For the text-containing cell, return its midpoint in [x, y] coordinate format. 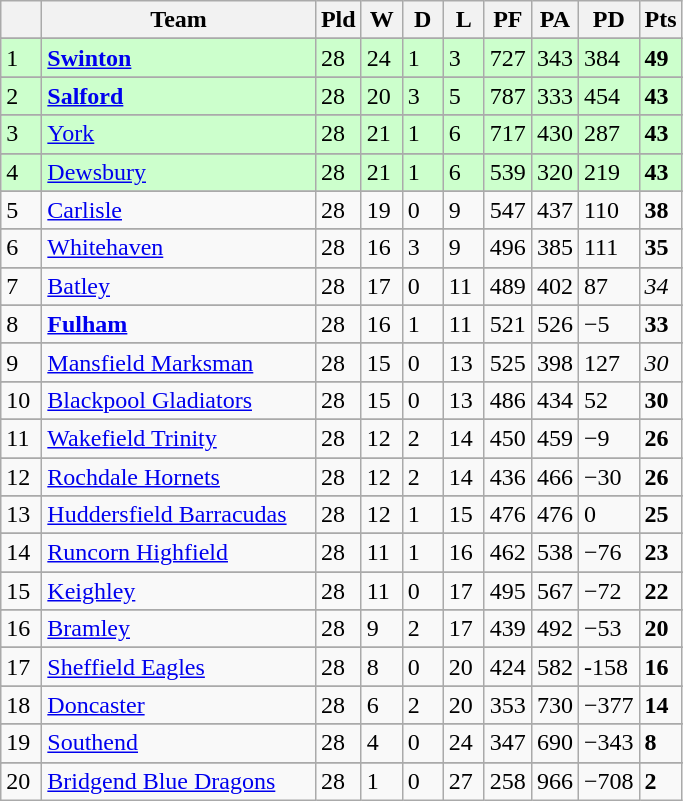
436 [508, 477]
Blackpool Gladiators [179, 400]
−9 [608, 438]
450 [508, 438]
538 [554, 553]
York [179, 134]
Pld [338, 20]
Mansfield Marksman [179, 362]
347 [508, 743]
D [422, 20]
462 [508, 553]
Huddersfield Barracudas [179, 515]
424 [508, 667]
539 [508, 172]
Runcorn Highfield [179, 553]
Wakefield Trinity [179, 438]
525 [508, 362]
437 [554, 210]
Team [179, 20]
320 [554, 172]
439 [508, 629]
582 [554, 667]
Pts [660, 20]
333 [554, 96]
34 [660, 286]
10 [22, 400]
454 [608, 96]
−76 [608, 553]
22 [660, 591]
495 [508, 591]
966 [554, 781]
PD [608, 20]
787 [508, 96]
727 [508, 58]
7 [22, 286]
Whitehaven [179, 248]
Southend [179, 743]
35 [660, 248]
49 [660, 58]
219 [608, 172]
23 [660, 553]
Bridgend Blue Dragons [179, 781]
459 [554, 438]
430 [554, 134]
496 [508, 248]
353 [508, 705]
521 [508, 324]
L [464, 20]
258 [508, 781]
287 [608, 134]
567 [554, 591]
−53 [608, 629]
402 [554, 286]
547 [508, 210]
Carlisle [179, 210]
466 [554, 477]
385 [554, 248]
Swinton [179, 58]
434 [554, 400]
690 [554, 743]
489 [508, 286]
−343 [608, 743]
PF [508, 20]
110 [608, 210]
Rochdale Hornets [179, 477]
Salford [179, 96]
Batley [179, 286]
Dewsbury [179, 172]
Bramley [179, 629]
111 [608, 248]
343 [554, 58]
384 [608, 58]
486 [508, 400]
Fulham [179, 324]
127 [608, 362]
717 [508, 134]
38 [660, 210]
−708 [608, 781]
−30 [608, 477]
Doncaster [179, 705]
526 [554, 324]
W [382, 20]
33 [660, 324]
−5 [608, 324]
87 [608, 286]
25 [660, 515]
-158 [608, 667]
730 [554, 705]
18 [22, 705]
492 [554, 629]
27 [464, 781]
−72 [608, 591]
52 [608, 400]
PA [554, 20]
Sheffield Eagles [179, 667]
Keighley [179, 591]
398 [554, 362]
−377 [608, 705]
